Determine the (x, y) coordinate at the center of the cell enclosing the given text.  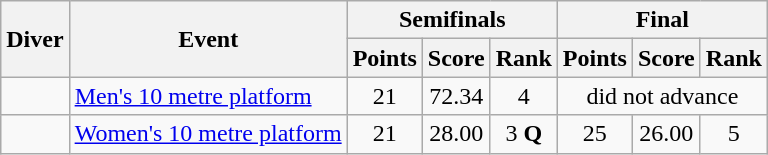
3 Q (524, 134)
25 (594, 134)
Men's 10 metre platform (208, 96)
4 (524, 96)
26.00 (666, 134)
5 (734, 134)
28.00 (456, 134)
Women's 10 metre platform (208, 134)
Semifinals (452, 20)
Event (208, 39)
did not advance (662, 96)
72.34 (456, 96)
Final (662, 20)
Diver (35, 39)
